Return the (X, Y) coordinate for the center point of the cell that contains the specified text.  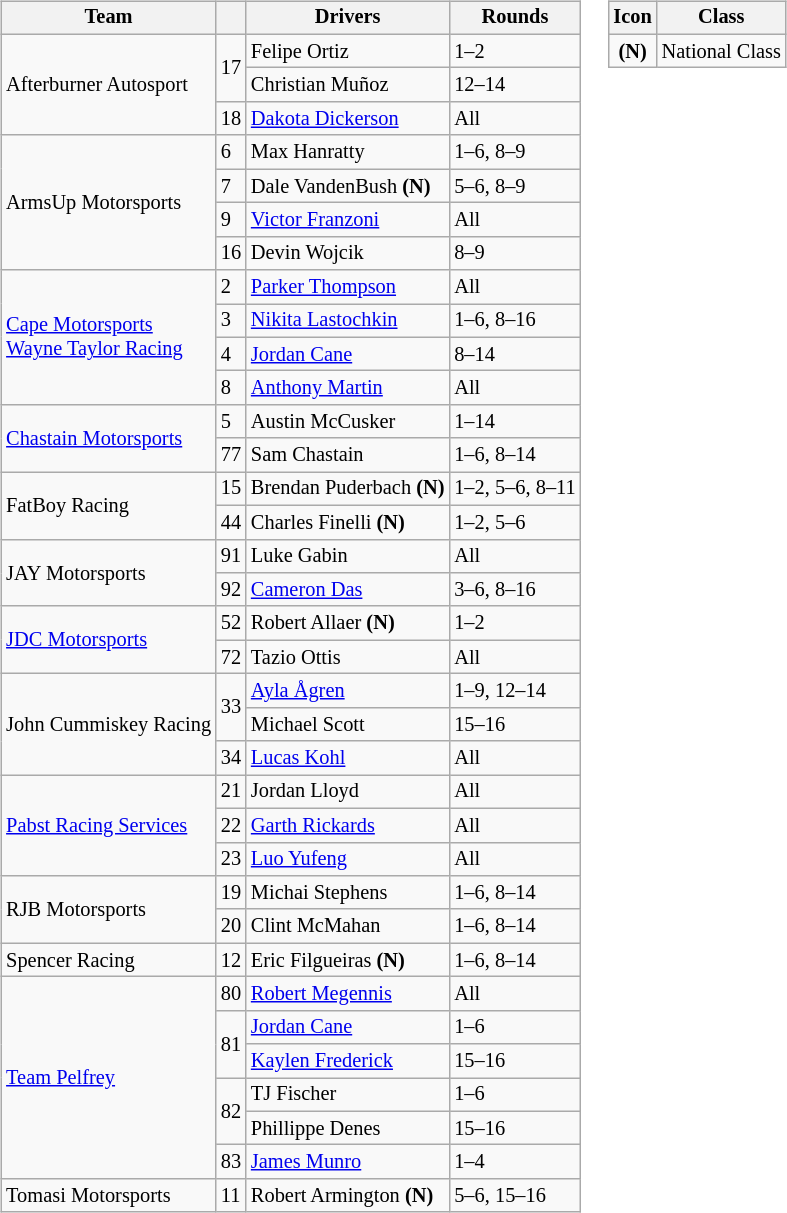
44 (231, 522)
Felipe Ortiz (348, 51)
Class (722, 18)
1–2, 5–6, 8–11 (514, 489)
Christian Muñoz (348, 85)
5–6, 15–16 (514, 1196)
2 (231, 287)
(N) (632, 51)
Eric Filgueiras (N) (348, 960)
Team (108, 18)
81 (231, 1044)
5–6, 8–9 (514, 186)
Lucas Kohl (348, 758)
Brendan Puderbach (N) (348, 489)
Luo Yufeng (348, 859)
Dale VandenBush (N) (348, 186)
National Class (722, 51)
1–2, 5–6 (514, 522)
80 (231, 994)
7 (231, 186)
Phillippe Denes (348, 1128)
12–14 (514, 85)
Cameron Das (348, 590)
Cape Motorsports Wayne Taylor Racing (108, 338)
Michael Scott (348, 724)
Anthony Martin (348, 388)
Clint McMahan (348, 926)
15 (231, 489)
23 (231, 859)
1–4 (514, 1162)
Dakota Dickerson (348, 119)
11 (231, 1196)
Austin McCusker (348, 422)
Icon (632, 18)
JAY Motorsports (108, 572)
Spencer Racing (108, 960)
Pabst Racing Services (108, 826)
Kaylen Frederick (348, 1061)
Michai Stephens (348, 893)
Robert Armington (N) (348, 1196)
20 (231, 926)
RJB Motorsports (108, 910)
72 (231, 657)
Garth Rickards (348, 825)
77 (231, 455)
4 (231, 354)
Nikita Lastochkin (348, 321)
Chastain Motorsports (108, 438)
Jordan Lloyd (348, 792)
8–9 (514, 253)
8–14 (514, 354)
92 (231, 590)
Tazio Ottis (348, 657)
52 (231, 623)
91 (231, 556)
Charles Finelli (N) (348, 522)
5 (231, 422)
Rounds (514, 18)
22 (231, 825)
3–6, 8–16 (514, 590)
21 (231, 792)
Max Hanratty (348, 152)
Tomasi Motorsports (108, 1196)
19 (231, 893)
9 (231, 220)
Luke Gabin (348, 556)
JDC Motorsports (108, 640)
TJ Fischer (348, 1095)
Ayla Ågren (348, 691)
33 (231, 708)
Drivers (348, 18)
James Munro (348, 1162)
12 (231, 960)
Team Pelfrey (108, 1078)
82 (231, 1112)
1–6, 8–16 (514, 321)
Afterburner Autosport (108, 84)
Parker Thompson (348, 287)
18 (231, 119)
1–14 (514, 422)
16 (231, 253)
6 (231, 152)
Victor Franzoni (348, 220)
ArmsUp Motorsports (108, 202)
1–9, 12–14 (514, 691)
1–6, 8–9 (514, 152)
8 (231, 388)
Robert Megennis (348, 994)
34 (231, 758)
Robert Allaer (N) (348, 623)
Sam Chastain (348, 455)
3 (231, 321)
FatBoy Racing (108, 506)
John Cummiskey Racing (108, 724)
Devin Wojcik (348, 253)
83 (231, 1162)
17 (231, 68)
